Search for the cell housing the specified text and yield its (x, y) center coordinate. 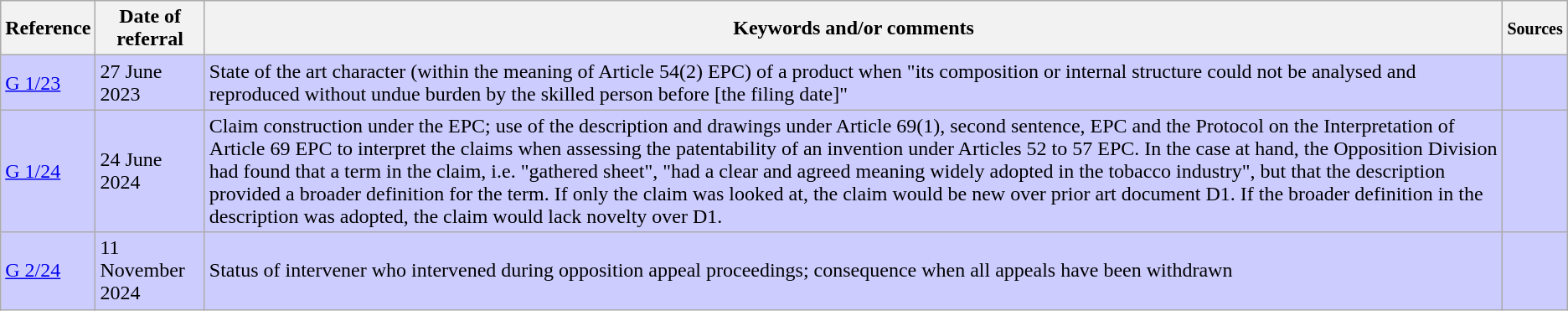
27 June 2023 (150, 82)
Reference (49, 29)
Keywords and/or comments (854, 29)
Status of intervener who intervened during opposition appeal proceedings; consequence when all appeals have been withdrawn (854, 271)
G 1/23 (49, 82)
Sources (1534, 29)
Date of referral (150, 29)
11 November 2024 (150, 271)
24 June 2024 (150, 171)
G 1/24 (49, 171)
G 2/24 (49, 271)
